Determine the (X, Y) coordinate at the center of the cell enclosing the given text.  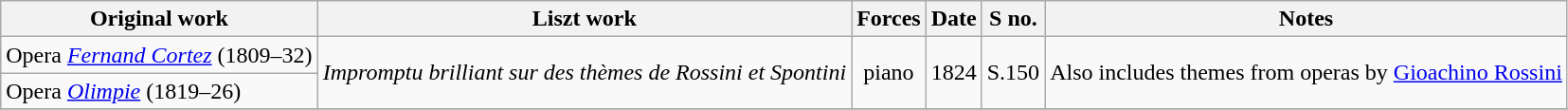
Also includes themes from operas by Gioachino Rossini (1307, 73)
Date (953, 19)
1824 (953, 73)
S no. (1013, 19)
Original work (159, 19)
Impromptu brilliant sur des thèmes de Rossini et Spontini (584, 73)
S.150 (1013, 73)
Liszt work (584, 19)
Forces (889, 19)
Opera Olimpie (1819–26) (159, 91)
Notes (1307, 19)
Opera Fernand Cortez (1809–32) (159, 55)
piano (889, 73)
